Scan for the cell matching the given text and deliver its (X, Y) coordinate at center. 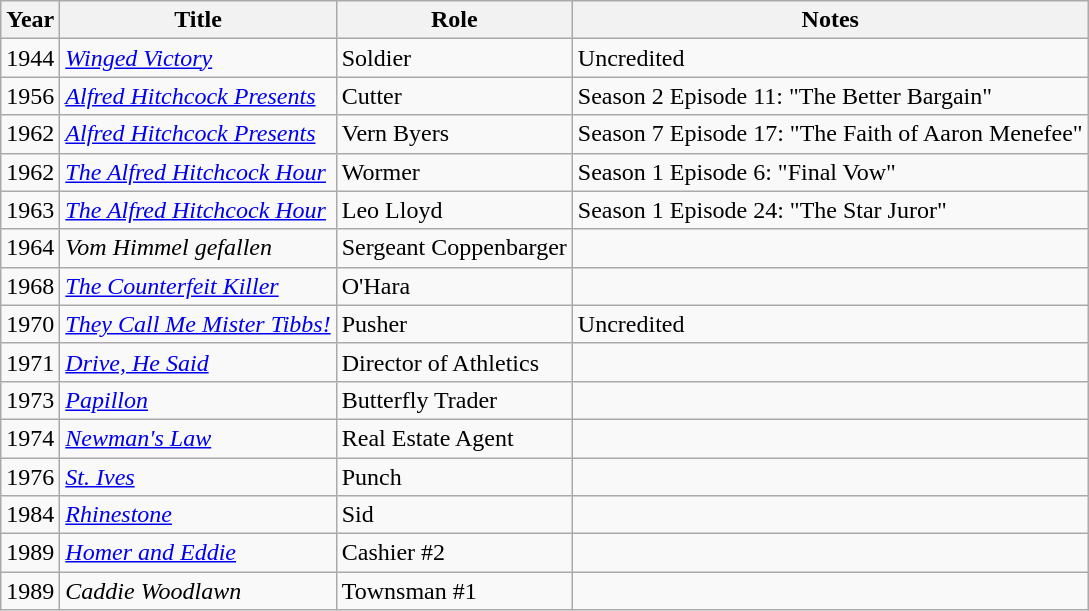
Season 2 Episode 11: "The Better Bargain" (830, 96)
Caddie Woodlawn (198, 591)
They Call Me Mister Tibbs! (198, 324)
Vern Byers (454, 134)
Cutter (454, 96)
1964 (30, 248)
Role (454, 20)
Notes (830, 20)
1976 (30, 477)
Director of Athletics (454, 362)
Butterfly Trader (454, 400)
Wormer (454, 172)
Papillon (198, 400)
Newman's Law (198, 438)
St. Ives (198, 477)
Rhinestone (198, 515)
1968 (30, 286)
1970 (30, 324)
Vom Himmel gefallen (198, 248)
Sid (454, 515)
Cashier #2 (454, 553)
1974 (30, 438)
Winged Victory (198, 58)
O'Hara (454, 286)
1984 (30, 515)
Soldier (454, 58)
1971 (30, 362)
Title (198, 20)
1944 (30, 58)
Season 1 Episode 6: "Final Vow" (830, 172)
1963 (30, 210)
1956 (30, 96)
Townsman #1 (454, 591)
Sergeant Coppenbarger (454, 248)
Season 7 Episode 17: "The Faith of Aaron Menefee" (830, 134)
The Counterfeit Killer (198, 286)
Season 1 Episode 24: "The Star Juror" (830, 210)
Homer and Eddie (198, 553)
Drive, He Said (198, 362)
Year (30, 20)
Punch (454, 477)
Real Estate Agent (454, 438)
Leo Lloyd (454, 210)
1973 (30, 400)
Pusher (454, 324)
